Extract the (X, Y) coordinate from the center of the cell holding the provided text.  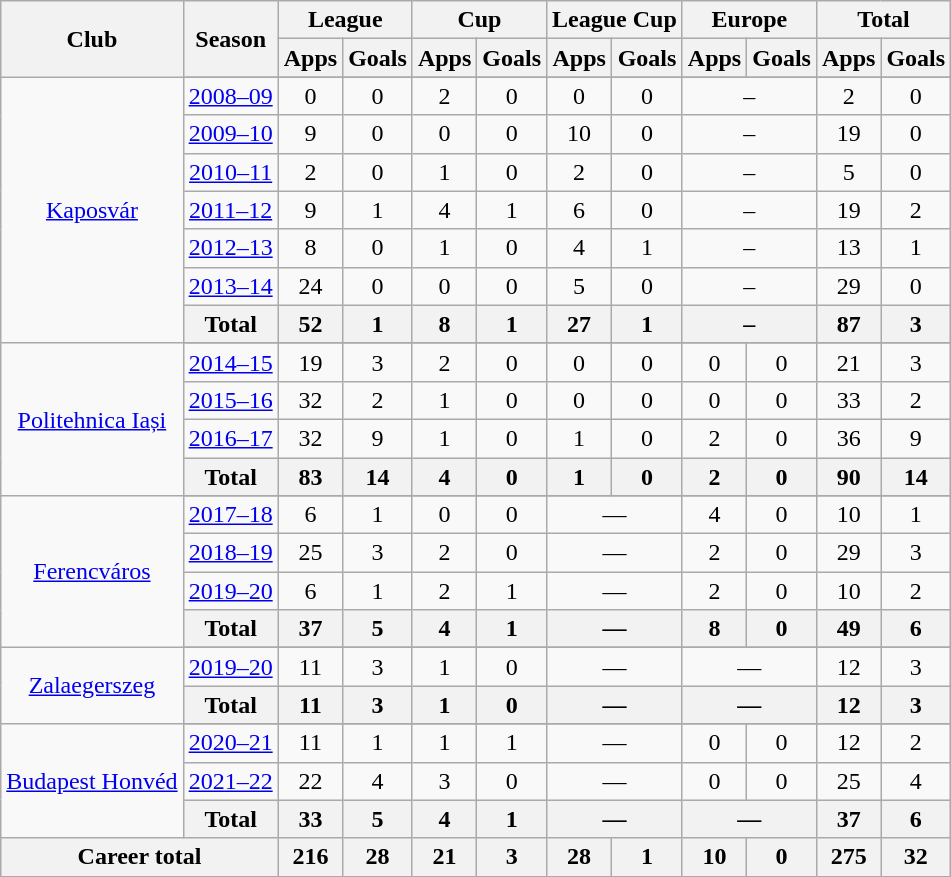
Budapest Honvéd (92, 781)
Kaposvár (92, 210)
27 (580, 324)
216 (310, 857)
49 (848, 629)
Europe (749, 20)
2020–21 (230, 743)
13 (848, 248)
2011–12 (230, 210)
2017–18 (230, 515)
52 (310, 324)
2009–10 (230, 134)
2018–19 (230, 553)
24 (310, 286)
90 (848, 477)
2016–17 (230, 438)
League (345, 20)
2010–11 (230, 172)
2013–14 (230, 286)
2014–15 (230, 362)
87 (848, 324)
Career total (140, 857)
2021–22 (230, 781)
2008–09 (230, 96)
36 (848, 438)
Politehnica Iași (92, 419)
83 (310, 477)
Ferencváros (92, 572)
Cup (479, 20)
275 (848, 857)
Zalaegerszeg (92, 686)
Club (92, 39)
League Cup (615, 20)
2015–16 (230, 400)
22 (310, 781)
Season (230, 39)
2012–13 (230, 248)
